Detect which cell encompasses the target text, then output its [x, y] center coordinate. 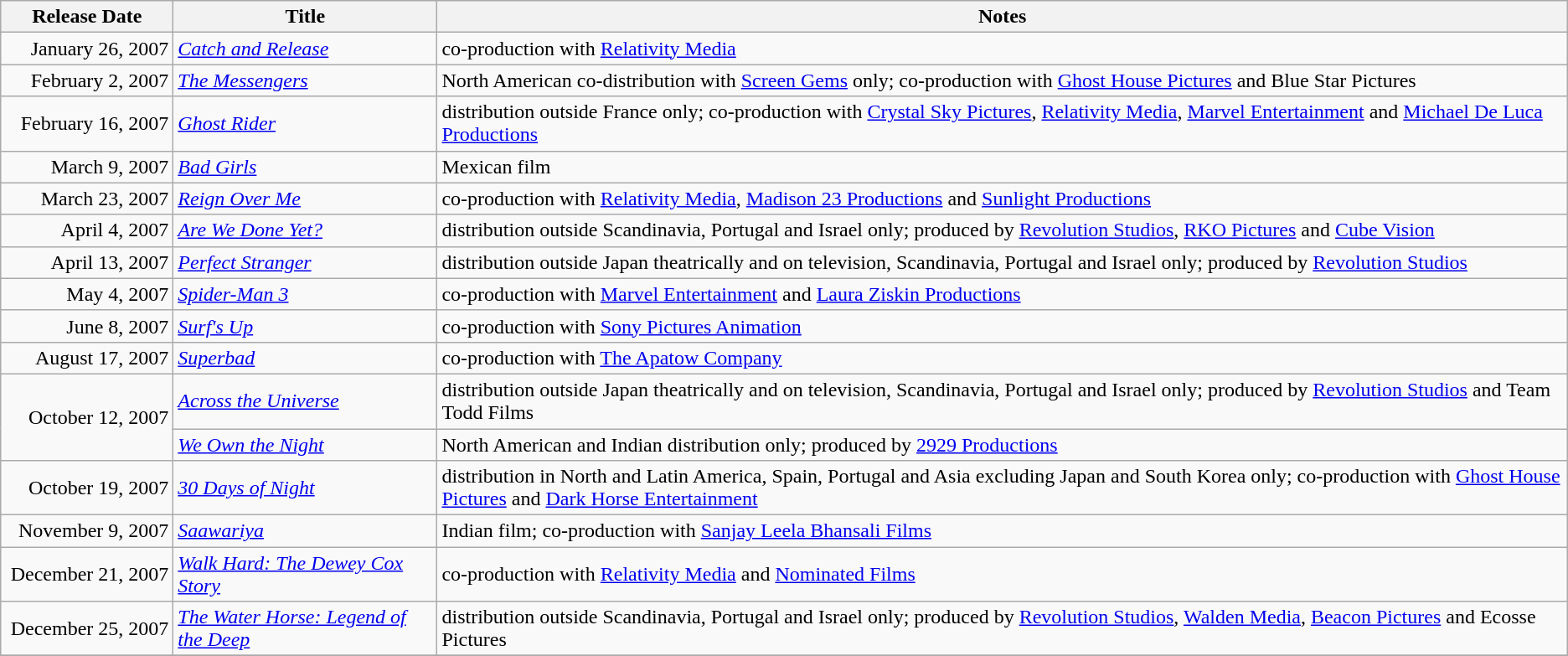
April 4, 2007 [87, 230]
co-production with Relativity Media and Nominated Films [1002, 575]
Are We Done Yet? [305, 230]
Saawariya [305, 531]
December 25, 2007 [87, 628]
Walk Hard: The Dewey Cox Story [305, 575]
distribution outside Scandinavia, Portugal and Israel only; produced by Revolution Studios, Walden Media, Beacon Pictures and Ecosse Pictures [1002, 628]
Notes [1002, 17]
Spider-Man 3 [305, 294]
October 12, 2007 [87, 417]
distribution outside Scandinavia, Portugal and Israel only; produced by Revolution Studios, RKO Pictures and Cube Vision [1002, 230]
June 8, 2007 [87, 326]
co-production with Marvel Entertainment and Laura Ziskin Productions [1002, 294]
Indian film; co-production with Sanjay Leela Bhansali Films [1002, 531]
The Messengers [305, 80]
North American and Indian distribution only; produced by 2929 Productions [1002, 445]
February 2, 2007 [87, 80]
February 16, 2007 [87, 124]
Catch and Release [305, 49]
Across the Universe [305, 400]
May 4, 2007 [87, 294]
The Water Horse: Legend of the Deep [305, 628]
November 9, 2007 [87, 531]
Surf's Up [305, 326]
30 Days of Night [305, 488]
co-production with Relativity Media [1002, 49]
March 9, 2007 [87, 167]
distribution outside Japan theatrically and on television, Scandinavia, Portugal and Israel only; produced by Revolution Studios and Team Todd Films [1002, 400]
Mexican film [1002, 167]
March 23, 2007 [87, 199]
co-production with Relativity Media, Madison 23 Productions and Sunlight Productions [1002, 199]
Reign Over Me [305, 199]
Superbad [305, 358]
Title [305, 17]
Perfect Stranger [305, 262]
December 21, 2007 [87, 575]
October 19, 2007 [87, 488]
January 26, 2007 [87, 49]
Ghost Rider [305, 124]
North American co-distribution with Screen Gems only; co-production with Ghost House Pictures and Blue Star Pictures [1002, 80]
April 13, 2007 [87, 262]
Bad Girls [305, 167]
distribution outside Japan theatrically and on television, Scandinavia, Portugal and Israel only; produced by Revolution Studios [1002, 262]
Release Date [87, 17]
We Own the Night [305, 445]
co-production with Sony Pictures Animation [1002, 326]
distribution outside France only; co-production with Crystal Sky Pictures, Relativity Media, Marvel Entertainment and Michael De Luca Productions [1002, 124]
co-production with The Apatow Company [1002, 358]
August 17, 2007 [87, 358]
